Determine the (X, Y) coordinate at the center of the cell enclosing the given text.  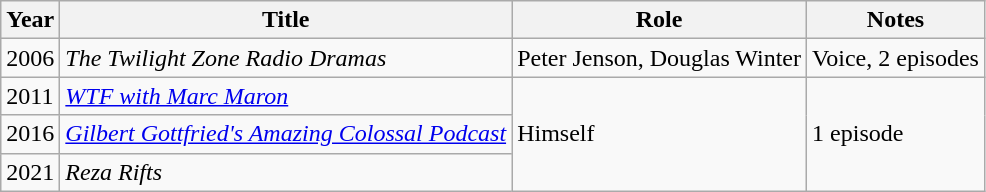
Himself (660, 134)
Role (660, 20)
Voice, 2 episodes (896, 58)
Gilbert Gottfried's Amazing Colossal Podcast (286, 134)
1 episode (896, 134)
WTF with Marc Maron (286, 96)
Title (286, 20)
2011 (30, 96)
Peter Jenson, Douglas Winter (660, 58)
Notes (896, 20)
Reza Rifts (286, 172)
2021 (30, 172)
The Twilight Zone Radio Dramas (286, 58)
2006 (30, 58)
2016 (30, 134)
Year (30, 20)
